Locate the cell with the specified text and output its (X, Y) center coordinate. 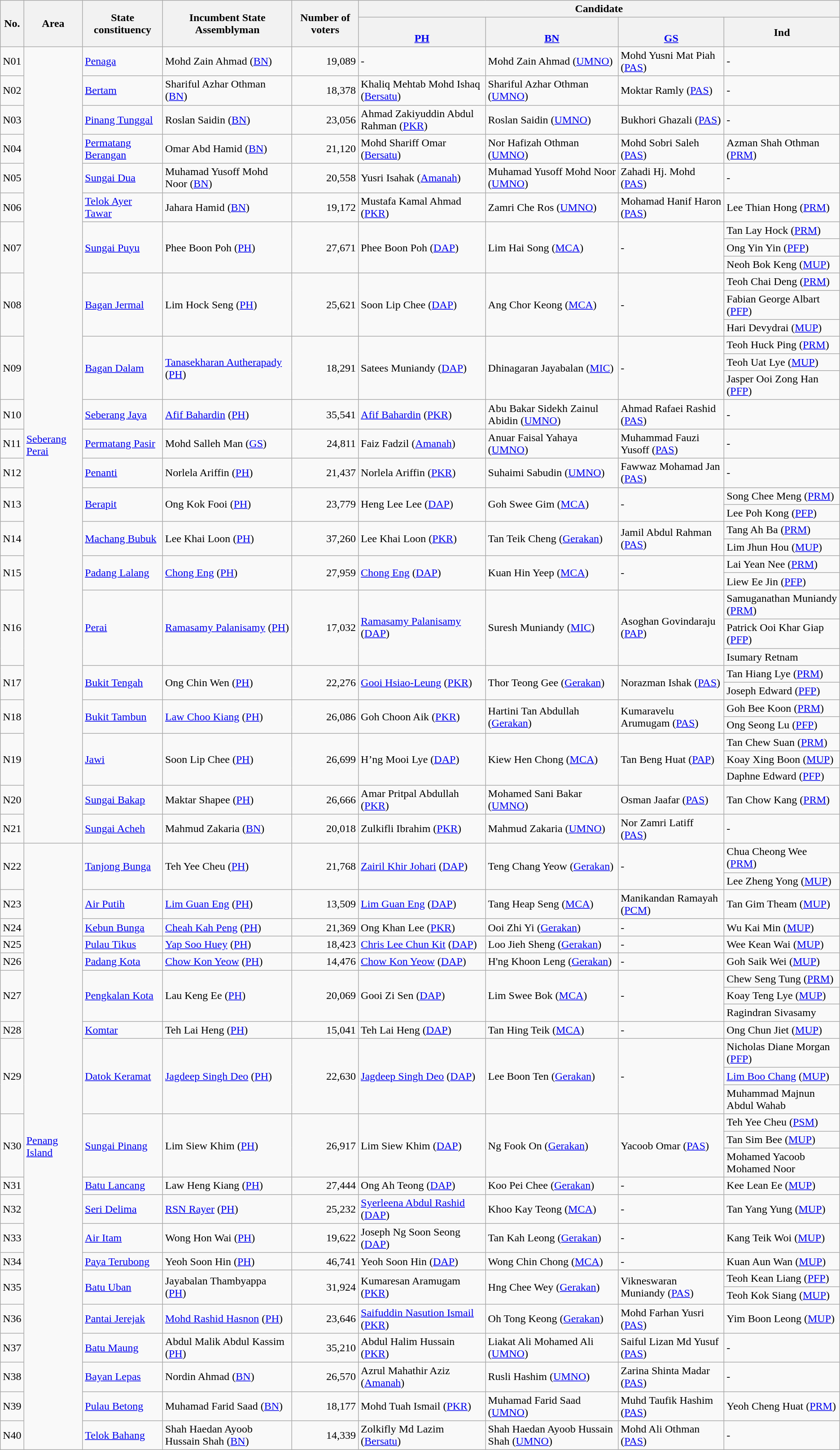
Perai (123, 627)
N13 (12, 504)
Teoh Huck Ping (PRM) (782, 345)
N18 (12, 717)
26,917 (325, 1145)
Goh Bee Koon (PRM) (782, 708)
Tan Lay Hock (PRM) (782, 230)
Zairil Khir Johari (DAP) (422, 866)
Dhinagaran Jayabalan (MIC) (552, 368)
Wong Hon Wai (PH) (227, 1238)
Permatang Pasir (123, 443)
Kumaravelu Arumugam (PAS) (671, 717)
Norlela Ariffin (PKR) (422, 473)
Kuan Hin Yeep (MCA) (552, 573)
Soon Lip Chee (PH) (227, 759)
Amar Pritpal Abdullah (PKR) (422, 800)
Lim Guan Eng (PH) (227, 904)
Yeoh Soon Hin (PH) (227, 1261)
Teng Chang Yeow (Gerakan) (552, 866)
22,630 (325, 1076)
Goh Choon Aik (PKR) (422, 717)
Saiful Lizan Md Yusuf (PAS) (671, 1348)
Osman Jaafar (PAS) (671, 800)
Sungai Pinang (123, 1145)
Tanasekharan Autherapady (PH) (227, 368)
N21 (12, 828)
Lee Thian Hong (PRM) (782, 207)
27,444 (325, 1186)
Lee Poh Kong (PFP) (782, 513)
Neoh Bok Keng (MUP) (782, 264)
Jawi (123, 759)
N24 (12, 927)
Zolkifly Md Lazim (Bersatu) (422, 1435)
N33 (12, 1238)
Telok Bahang (123, 1435)
Tan Kah Leong (Gerakan) (552, 1238)
Zarina Shinta Madar (PAS) (671, 1377)
Yim Boon Leong (MUP) (782, 1319)
21,768 (325, 866)
37,260 (325, 539)
46,741 (325, 1261)
Ind (782, 32)
26,570 (325, 1377)
Mohd Ali Othman (PAS) (671, 1435)
Telok Ayer Tawar (123, 207)
21,369 (325, 927)
Muhamad Farid Saad (UMNO) (552, 1406)
Hng Chee Wey (Gerakan) (552, 1287)
27,959 (325, 573)
Shariful Azhar Othman (UMNO) (552, 91)
18,423 (325, 944)
Kee Lean Ee (MUP) (782, 1186)
Tan Hing Teik (MCA) (552, 1030)
Ragindran Sivasamy (782, 1013)
Tan Teik Cheng (Gerakan) (552, 539)
Gooi Hsiao-Leung (PKR) (422, 683)
N35 (12, 1287)
Khaliq Mehtab Mohd Ishaq (Bersatu) (422, 91)
Teoh Uat Lye (MUP) (782, 362)
Chua Cheong Wee (PRM) (782, 858)
Mahmud Zakaria (BN) (227, 828)
Sungai Dua (123, 178)
Muhamad Farid Saad (BN) (227, 1406)
Lim Siew Khim (DAP) (422, 1145)
Zulkifli Ibrahim (PKR) (422, 828)
Batu Lancang (123, 1186)
Mohamed Sani Bakar (UMNO) (552, 800)
Ong Chun Jiet (MUP) (782, 1030)
Datok Keramat (123, 1076)
RSN Rayer (PH) (227, 1209)
20,069 (325, 996)
Heng Lee Lee (DAP) (422, 504)
Vikneswaran Muniandy (PAS) (671, 1287)
Lee Boon Ten (Gerakan) (552, 1076)
Hartini Tan Abdullah (Gerakan) (552, 717)
N26 (12, 961)
Ramasamy Palanisamy (DAP) (422, 627)
Komtar (123, 1030)
Teoh Chai Deng (PRM) (782, 281)
Batu Maung (123, 1348)
Patrick Ooi Khar Giap (PFP) (782, 634)
Abdul Halim Hussain (PKR) (422, 1348)
23,779 (325, 504)
18,378 (325, 91)
N09 (12, 368)
Jamil Abdul Rahman (PAS) (671, 539)
N16 (12, 627)
Sungai Puyu (123, 247)
Khoo Kay Teong (MCA) (552, 1209)
Mohamed Yacoob Mohamed Noor (782, 1162)
N22 (12, 866)
Teoh Kok Siang (MUP) (782, 1295)
Batu Uban (123, 1287)
20,018 (325, 828)
N14 (12, 539)
Nordin Ahmad (BN) (227, 1377)
Tan Chew Suan (PRM) (782, 742)
Shah Haedan Ayoob Hussain Shah (BN) (227, 1435)
Padang Kota (123, 961)
Mustafa Kamal Ahmad (PKR) (422, 207)
Mohd Tuah Ismail (PKR) (422, 1406)
N02 (12, 91)
Seberang Perai (53, 445)
35,541 (325, 415)
Maktar Shapee (PH) (227, 800)
Machang Bubuk (123, 539)
14,339 (325, 1435)
Rusli Hashim (UMNO) (552, 1377)
Mohd Farhan Yusri (PAS) (671, 1319)
Saifuddin Nasution Ismail (PKR) (422, 1319)
Yeoh Cheng Huat (PRM) (782, 1406)
Azman Shah Othman (PRM) (782, 149)
Manikandan Ramayah (PCM) (671, 904)
PH (422, 32)
Joseph Ng Soon Seong (DAP) (422, 1238)
N20 (12, 800)
Roslan Saidin (BN) (227, 119)
N19 (12, 759)
24,811 (325, 443)
Jagdeep Singh Deo (PH) (227, 1076)
N01 (12, 61)
Hari Devydrai (MUP) (782, 328)
N04 (12, 149)
Ng Fook On (Gerakan) (552, 1145)
N36 (12, 1319)
Koay Teng Lye (MUP) (782, 996)
Wu Kai Min (MUP) (782, 927)
Tang Heap Seng (MCA) (552, 904)
25,232 (325, 1209)
No. (12, 23)
N15 (12, 573)
18,291 (325, 368)
Zahadi Hj. Mohd (PAS) (671, 178)
Tan Chow Kang (PRM) (782, 800)
Muhammad Majnun Abdul Wahab (782, 1100)
Lau Keng Ee (PH) (227, 996)
Teh Yee Cheu (PSM) (782, 1122)
Loo Jieh Sheng (Gerakan) (552, 944)
Ong Khan Lee (PKR) (422, 927)
Nor Zamri Latiff (PAS) (671, 828)
Norazman Ishak (PAS) (671, 683)
Asoghan Govindaraju (PAP) (671, 627)
Ong Ah Teong (DAP) (422, 1186)
Chris Lee Chun Kit (DAP) (422, 944)
Mohd Salleh Man (GS) (227, 443)
Samuganathan Muniandy (PRM) (782, 604)
Kiew Hen Chong (MCA) (552, 759)
Penaga (123, 61)
Pengkalan Kota (123, 996)
N11 (12, 443)
15,041 (325, 1030)
Phee Boon Poh (PH) (227, 247)
Jasper Ooi Zong Han (PFP) (782, 385)
Mohamad Hanif Haron (PAS) (671, 207)
Pantai Jerejak (123, 1319)
Nicholas Diane Morgan (PFP) (782, 1053)
Lim Swee Bok (MCA) (552, 996)
23,646 (325, 1319)
Teh Lai Heng (PH) (227, 1030)
Shariful Azhar Othman (BN) (227, 91)
Ong Seong Lu (PFP) (782, 725)
Goh Saik Wei (MUP) (782, 961)
Tan Yang Yung (MUP) (782, 1209)
Tanjong Bunga (123, 866)
13,509 (325, 904)
Shah Haedan Ayoob Hussain Shah (UMNO) (552, 1435)
Lim Siew Khim (PH) (227, 1145)
Wong Chin Chong (MCA) (552, 1261)
Penang Island (53, 1147)
Teh Yee Cheu (PH) (227, 866)
35,210 (325, 1348)
Chong Eng (PH) (227, 573)
Tan Hiang Lye (PRM) (782, 674)
Teh Lai Heng (DAP) (422, 1030)
Ooi Zhi Yi (Gerakan) (552, 927)
N39 (12, 1406)
Law Heng Kiang (PH) (227, 1186)
Ong Yin Yin (PFP) (782, 247)
Pulau Betong (123, 1406)
Jayabalan Thambyappa (PH) (227, 1287)
N32 (12, 1209)
Jahara Hamid (BN) (227, 207)
Tan Gim Theam (MUP) (782, 904)
Nor Hafizah Othman (UMNO) (552, 149)
N40 (12, 1435)
Sungai Acheh (123, 828)
Isumary Retnam (782, 657)
N31 (12, 1186)
Sungai Bakap (123, 800)
State constituency (123, 23)
23,056 (325, 119)
Soon Lip Chee (DAP) (422, 304)
Phee Boon Poh (DAP) (422, 247)
26,666 (325, 800)
Koo Pei Chee (Gerakan) (552, 1186)
Kebun Bunga (123, 927)
Liakat Ali Mohamed Ali (UMNO) (552, 1348)
Bertam (123, 91)
19,089 (325, 61)
Mohd Zain Ahmad (BN) (227, 61)
Bukit Tambun (123, 717)
Liew Ee Jin (PFP) (782, 581)
N29 (12, 1076)
Mohd Zain Ahmad (UMNO) (552, 61)
Afif Bahardin (PH) (227, 415)
18,177 (325, 1406)
N37 (12, 1348)
Fawwaz Mohamad Jan (PAS) (671, 473)
Yusri Isahak (Amanah) (422, 178)
Anuar Faisal Yahaya (UMNO) (552, 443)
Omar Abd Hamid (BN) (227, 149)
N28 (12, 1030)
Syerleena Abdul Rashid (DAP) (422, 1209)
Chow Kon Yeow (DAP) (422, 961)
Oh Tong Keong (Gerakan) (552, 1319)
Song Chee Meng (PRM) (782, 496)
H'ng Khoon Leng (Gerakan) (552, 961)
N06 (12, 207)
N10 (12, 415)
14,476 (325, 961)
Tan Sim Bee (MUP) (782, 1139)
N08 (12, 304)
Thor Teong Gee (Gerakan) (552, 683)
Chow Kon Yeow (PH) (227, 961)
Seri Delima (123, 1209)
Kang Teik Woi (MUP) (782, 1238)
Wee Kean Wai (MUP) (782, 944)
Koay Xing Boon (MUP) (782, 759)
Lee Zheng Yong (MUP) (782, 881)
N34 (12, 1261)
Faiz Fadzil (Amanah) (422, 443)
Mohd Rashid Hasnon (PH) (227, 1319)
N27 (12, 996)
Bagan Jermal (123, 304)
Teoh Kean Liang (PFP) (782, 1278)
Penanti (123, 473)
N07 (12, 247)
GS (671, 32)
Seberang Jaya (123, 415)
N23 (12, 904)
Tan Beng Huat (PAP) (671, 759)
27,671 (325, 247)
19,622 (325, 1238)
Candidate (599, 9)
Pinang Tunggal (123, 119)
Area (53, 23)
Berapit (123, 504)
Air Itam (123, 1238)
Incumbent State Assemblyman (227, 23)
Norlela Ariffin (PH) (227, 473)
Suhaimi Sabudin (UMNO) (552, 473)
Cheah Kah Peng (PH) (227, 927)
Mahmud Zakaria (UMNO) (552, 828)
BN (552, 32)
Bukit Tengah (123, 683)
Muhd Taufik Hashim (PAS) (671, 1406)
Lee Khai Loon (PKR) (422, 539)
Afif Bahardin (PKR) (422, 415)
Daphne Edward (PFP) (782, 776)
Ong Kok Fooi (PH) (227, 504)
Ang Chor Keong (MCA) (552, 304)
Bukhori Ghazali (PAS) (671, 119)
Azrul Mahathir Aziz (Amanah) (422, 1377)
N30 (12, 1145)
Yacoob Omar (PAS) (671, 1145)
Kuan Aun Wan (MUP) (782, 1261)
26,699 (325, 759)
Mohd Sobri Saleh (PAS) (671, 149)
Moktar Ramly (PAS) (671, 91)
Zamri Che Ros (UMNO) (552, 207)
Permatang Berangan (123, 149)
Ahmad Rafaei Rashid (PAS) (671, 415)
Yap Soo Huey (PH) (227, 944)
Kumaresan Aramugam (PKR) (422, 1287)
25,621 (325, 304)
H’ng Mooi Lye (DAP) (422, 759)
19,172 (325, 207)
Ong Chin Wen (PH) (227, 683)
Bayan Lepas (123, 1377)
Abu Bakar Sidekh Zainul Abidin (UMNO) (552, 415)
22,276 (325, 683)
Gooi Zi Sen (DAP) (422, 996)
Lee Khai Loon (PH) (227, 539)
N12 (12, 473)
Pulau Tikus (123, 944)
Muhamad Yusoff Mohd Noor (BN) (227, 178)
Mohd Shariff Omar (Bersatu) (422, 149)
Chew Seng Tung (PRM) (782, 979)
Suresh Muniandy (MIC) (552, 627)
Chong Eng (DAP) (422, 573)
Bagan Dalam (123, 368)
Ramasamy Palanisamy (PH) (227, 627)
Fabian George Albart (PFP) (782, 304)
N03 (12, 119)
Goh Swee Gim (MCA) (552, 504)
N25 (12, 944)
Number of voters (325, 23)
Mohd Yusni Mat Piah (PAS) (671, 61)
21,437 (325, 473)
Tang Ah Ba (PRM) (782, 530)
N05 (12, 178)
Muhammad Fauzi Yusoff (PAS) (671, 443)
21,120 (325, 149)
Lim Boo Chang (MUP) (782, 1076)
Law Choo Kiang (PH) (227, 717)
N38 (12, 1377)
26,086 (325, 717)
Abdul Malik Abdul Kassim (PH) (227, 1348)
Yeoh Soon Hin (DAP) (422, 1261)
Lim Jhun Hou (MUP) (782, 547)
Ahmad Zakiyuddin Abdul Rahman (PKR) (422, 119)
Lim Hai Song (MCA) (552, 247)
31,924 (325, 1287)
Muhamad Yusoff Mohd Noor (UMNO) (552, 178)
Lai Yean Nee (PRM) (782, 564)
Joseph Edward (PFP) (782, 691)
Lim Guan Eng (DAP) (422, 904)
Air Putih (123, 904)
20,558 (325, 178)
Roslan Saidin (UMNO) (552, 119)
N17 (12, 683)
Padang Lalang (123, 573)
Satees Muniandy (DAP) (422, 368)
Jagdeep Singh Deo (DAP) (422, 1076)
Paya Terubong (123, 1261)
Lim Hock Seng (PH) (227, 304)
17,032 (325, 627)
